For the text-containing cell, return its midpoint in [X, Y] coordinate format. 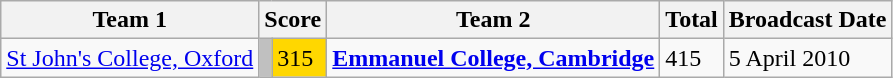
St John's College, Oxford [130, 58]
315 [300, 58]
5 April 2010 [808, 58]
Total [692, 20]
Emmanuel College, Cambridge [494, 58]
Score [293, 20]
Team 1 [130, 20]
415 [692, 58]
Broadcast Date [808, 20]
Team 2 [494, 20]
